For the text-containing cell, return its midpoint in [x, y] coordinate format. 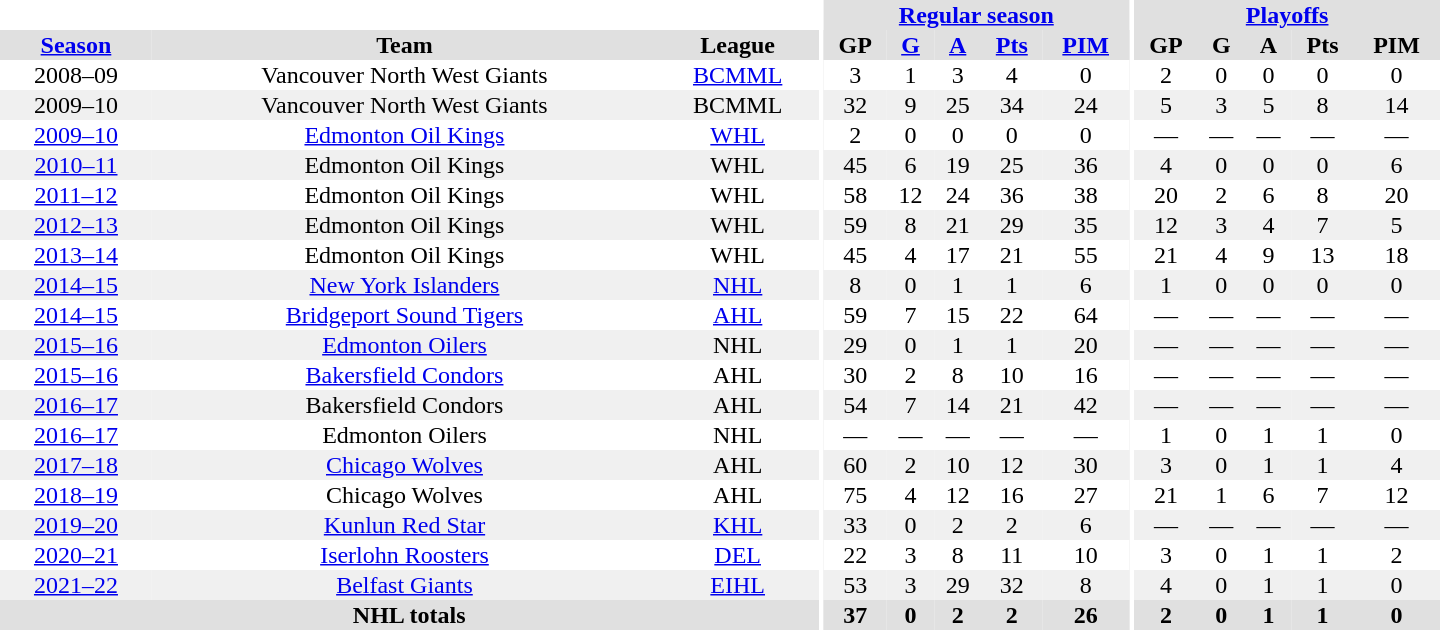
2012–13 [76, 225]
Playoffs [1287, 15]
11 [1012, 555]
35 [1086, 225]
KHL [738, 525]
64 [1086, 315]
Belfast Giants [404, 585]
58 [856, 195]
75 [856, 495]
DEL [738, 555]
13 [1322, 255]
34 [1012, 105]
2017–18 [76, 465]
2010–11 [76, 165]
26 [1086, 615]
2008–09 [76, 75]
Regular season [977, 15]
42 [1086, 405]
2019–20 [76, 525]
19 [958, 165]
2011–12 [76, 195]
Kunlun Red Star [404, 525]
New York Islanders [404, 285]
60 [856, 465]
2013–14 [76, 255]
37 [856, 615]
Iserlohn Roosters [404, 555]
18 [1396, 255]
NHL totals [409, 615]
17 [958, 255]
Bridgeport Sound Tigers [404, 315]
38 [1086, 195]
53 [856, 585]
33 [856, 525]
2018–19 [76, 495]
EIHL [738, 585]
54 [856, 405]
27 [1086, 495]
55 [1086, 255]
League [738, 45]
15 [958, 315]
Season [76, 45]
2020–21 [76, 555]
2021–22 [76, 585]
Team [404, 45]
